Find where the given text appears and provide that cell's center as [x, y] coordinate. 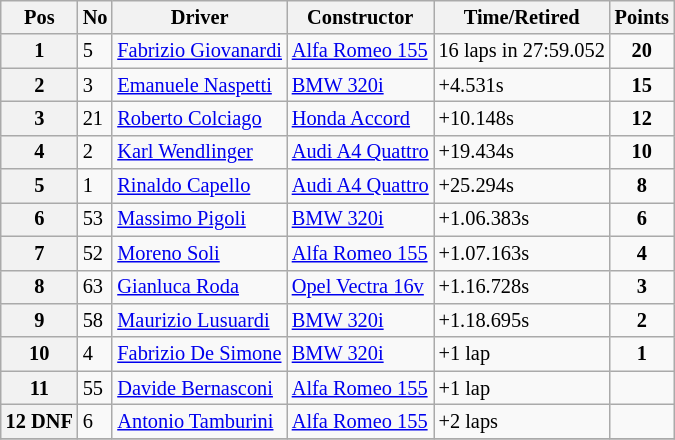
12 DNF [40, 421]
Massimo Pigoli [199, 219]
12 [642, 118]
+1.18.695s [522, 320]
15 [642, 85]
Roberto Colciago [199, 118]
Honda Accord [360, 118]
63 [96, 287]
55 [96, 388]
20 [642, 51]
Points [642, 17]
No [96, 17]
Moreno Soli [199, 253]
+4.531s [522, 85]
Davide Bernasconi [199, 388]
+19.434s [522, 152]
Pos [40, 17]
Gianluca Roda [199, 287]
Constructor [360, 17]
+10.148s [522, 118]
Fabrizio Giovanardi [199, 51]
Karl Wendlinger [199, 152]
11 [40, 388]
Time/Retired [522, 17]
+1.16.728s [522, 287]
Emanuele Naspetti [199, 85]
Antonio Tamburini [199, 421]
Maurizio Lusuardi [199, 320]
9 [40, 320]
21 [96, 118]
+1.06.383s [522, 219]
53 [96, 219]
58 [96, 320]
+25.294s [522, 186]
+1.07.163s [522, 253]
52 [96, 253]
Driver [199, 17]
Fabrizio De Simone [199, 354]
16 laps in 27:59.052 [522, 51]
Opel Vectra 16v [360, 287]
+2 laps [522, 421]
7 [40, 253]
Rinaldo Capello [199, 186]
